Detect which cell encompasses the target text, then output its (X, Y) center coordinate. 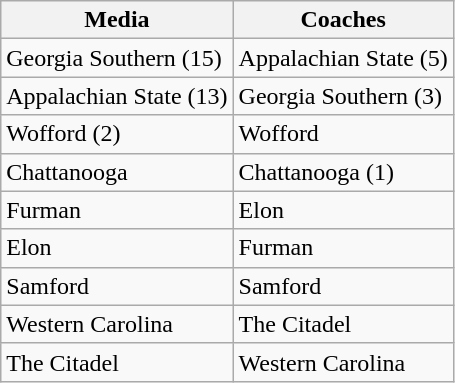
Wofford (2) (117, 134)
Wofford (343, 134)
Chattanooga (117, 172)
Appalachian State (13) (117, 96)
Georgia Southern (3) (343, 96)
Chattanooga (1) (343, 172)
Georgia Southern (15) (117, 58)
Media (117, 20)
Appalachian State (5) (343, 58)
Coaches (343, 20)
